Find where the given text appears and provide that cell's center as [X, Y] coordinate. 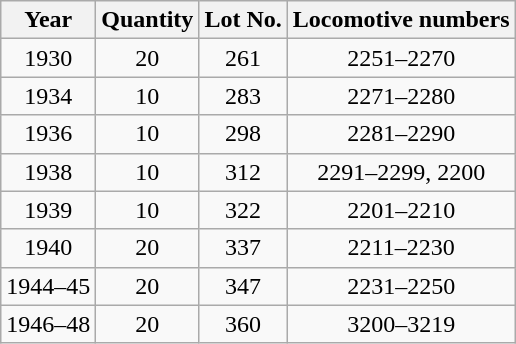
283 [243, 96]
261 [243, 58]
3200–3219 [401, 324]
298 [243, 134]
Locomotive numbers [401, 20]
Quantity [148, 20]
Lot No. [243, 20]
360 [243, 324]
1939 [48, 210]
Year [48, 20]
312 [243, 172]
2281–2290 [401, 134]
2251–2270 [401, 58]
2201–2210 [401, 210]
1930 [48, 58]
337 [243, 248]
2271–2280 [401, 96]
1934 [48, 96]
2211–2230 [401, 248]
1936 [48, 134]
1946–48 [48, 324]
2231–2250 [401, 286]
1938 [48, 172]
322 [243, 210]
2291–2299, 2200 [401, 172]
1944–45 [48, 286]
347 [243, 286]
1940 [48, 248]
